Identify which cell holds the provided text, then report its (X, Y) central coordinate. 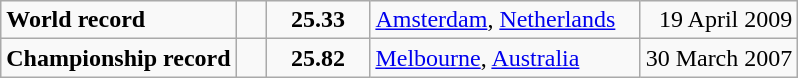
Melbourne, Australia (505, 58)
30 March 2007 (719, 58)
Amsterdam, Netherlands (505, 20)
World record (118, 20)
Championship record (118, 58)
25.82 (318, 58)
25.33 (318, 20)
19 April 2009 (719, 20)
